Identify which cell holds the provided text, then report its (X, Y) central coordinate. 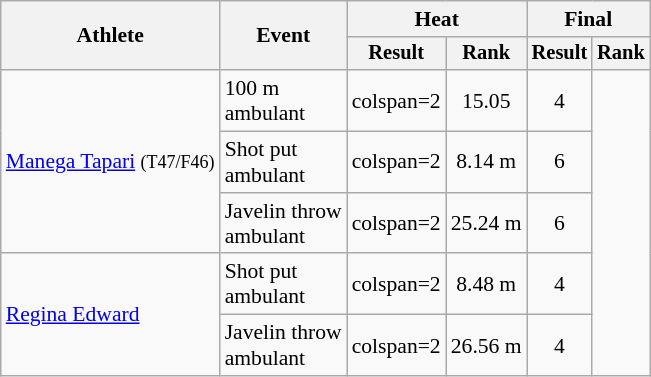
15.05 (486, 100)
8.14 m (486, 162)
100 mambulant (284, 100)
Event (284, 36)
Heat (437, 19)
25.24 m (486, 224)
Manega Tapari (T47/F46) (110, 162)
Final (588, 19)
8.48 m (486, 284)
Athlete (110, 36)
26.56 m (486, 346)
Regina Edward (110, 315)
